Detect which cell encompasses the target text, then output its [X, Y] center coordinate. 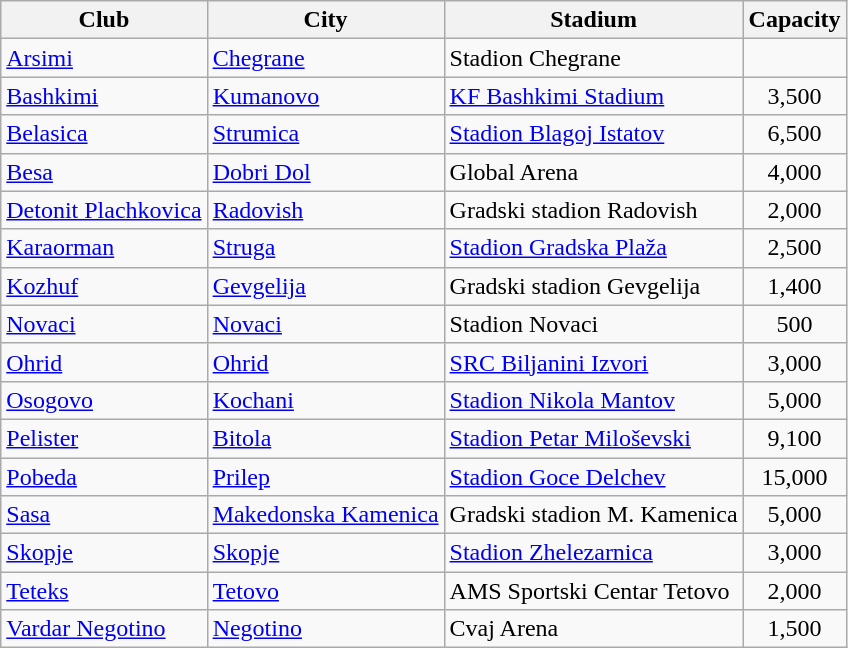
Gevgelija [326, 286]
Radovish [326, 210]
Pobeda [104, 477]
Stadion Goce Delchev [594, 477]
Bitola [326, 438]
Strumica [326, 134]
Stadion Novaci [594, 324]
City [326, 20]
2,500 [794, 248]
KF Bashkimi Stadium [594, 96]
Stadion Blagoj Istatov [594, 134]
6,500 [794, 134]
Dobri Dol [326, 172]
Teteks [104, 591]
4,000 [794, 172]
Gradski stadion Gevgelija [594, 286]
Besa [104, 172]
Struga [326, 248]
AMS Sportski Centar Tetovo [594, 591]
Makedonska Kamenica [326, 515]
Stadium [594, 20]
Negotino [326, 629]
SRC Biljanini Izvori [594, 362]
Tetovo [326, 591]
1,500 [794, 629]
Prilep [326, 477]
Detonit Plachkovica [104, 210]
9,100 [794, 438]
Global Arena [594, 172]
Kozhuf [104, 286]
Sasa [104, 515]
Chegrane [326, 58]
Gradski stadion M. Kamenica [594, 515]
Stadion Chegrane [594, 58]
1,400 [794, 286]
Arsimi [104, 58]
Club [104, 20]
Osogovo [104, 400]
15,000 [794, 477]
3,500 [794, 96]
Gradski stadion Radovish [594, 210]
Stadion Nikola Mantov [594, 400]
Bashkimi [104, 96]
Capacity [794, 20]
Pelister [104, 438]
Belasica [104, 134]
Stadion Gradska Plaža [594, 248]
Karaorman [104, 248]
Cvaj Arena [594, 629]
Vardar Negotino [104, 629]
Kochani [326, 400]
Kumanovo [326, 96]
Stadion Petar Miloševski [594, 438]
500 [794, 324]
Stadion Zhelezarnica [594, 553]
